Return the [x, y] coordinate for the center point of the cell that contains the specified text.  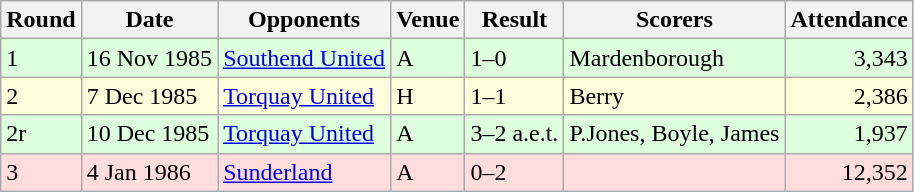
1–0 [514, 58]
Round [41, 20]
Opponents [304, 20]
Date [149, 20]
1–1 [514, 96]
Mardenborough [674, 58]
Result [514, 20]
Scorers [674, 20]
Berry [674, 96]
2 [41, 96]
Southend United [304, 58]
16 Nov 1985 [149, 58]
3 [41, 172]
7 Dec 1985 [149, 96]
2r [41, 134]
2,386 [849, 96]
0–2 [514, 172]
3,343 [849, 58]
3–2 a.e.t. [514, 134]
Venue [428, 20]
P.Jones, Boyle, James [674, 134]
4 Jan 1986 [149, 172]
1,937 [849, 134]
H [428, 96]
10 Dec 1985 [149, 134]
Attendance [849, 20]
12,352 [849, 172]
Sunderland [304, 172]
1 [41, 58]
